Return [x, y] of the center of cell containing provided text 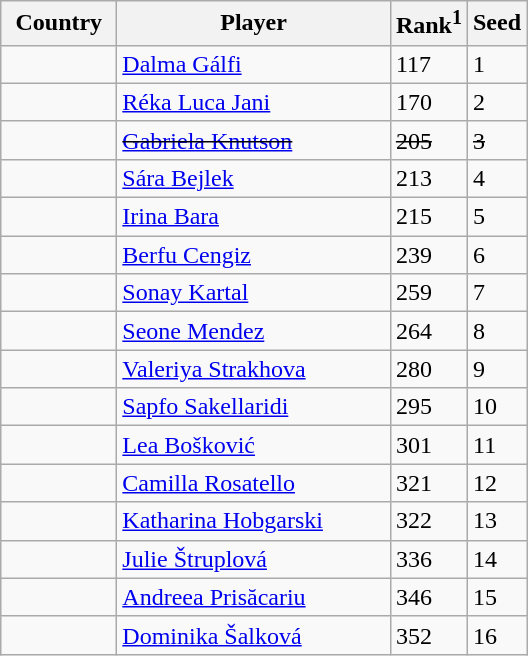
213 [428, 178]
3 [496, 140]
Valeriya Strakhova [254, 369]
Seone Mendez [254, 331]
239 [428, 255]
117 [428, 64]
6 [496, 255]
352 [428, 635]
301 [428, 445]
Irina Bara [254, 217]
10 [496, 407]
Sonay Kartal [254, 293]
14 [496, 559]
13 [496, 521]
1 [496, 64]
Dalma Gálfi [254, 64]
280 [428, 369]
Country [59, 24]
7 [496, 293]
15 [496, 597]
346 [428, 597]
Berfu Cengiz [254, 255]
Rank1 [428, 24]
11 [496, 445]
264 [428, 331]
2 [496, 102]
321 [428, 483]
Réka Luca Jani [254, 102]
Gabriela Knutson [254, 140]
336 [428, 559]
215 [428, 217]
Julie Štruplová [254, 559]
170 [428, 102]
12 [496, 483]
Andreea Prisăcariu [254, 597]
205 [428, 140]
8 [496, 331]
Camilla Rosatello [254, 483]
322 [428, 521]
16 [496, 635]
Sapfo Sakellaridi [254, 407]
Sára Bejlek [254, 178]
Dominika Šalková [254, 635]
Player [254, 24]
5 [496, 217]
Seed [496, 24]
259 [428, 293]
9 [496, 369]
4 [496, 178]
Lea Bošković [254, 445]
295 [428, 407]
Katharina Hobgarski [254, 521]
